Determine the (x, y) coordinate at the center of the cell enclosing the given text.  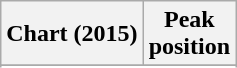
Peakposition (189, 34)
Chart (2015) (72, 34)
